Find where the given text appears and provide that cell's center as [x, y] coordinate. 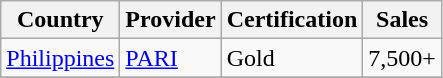
PARI [170, 58]
Provider [170, 20]
Certification [292, 20]
Country [60, 20]
7,500+ [402, 58]
Sales [402, 20]
Gold [292, 58]
Philippines [60, 58]
